Return the [x, y] coordinate for the center point of the cell that contains the specified text.  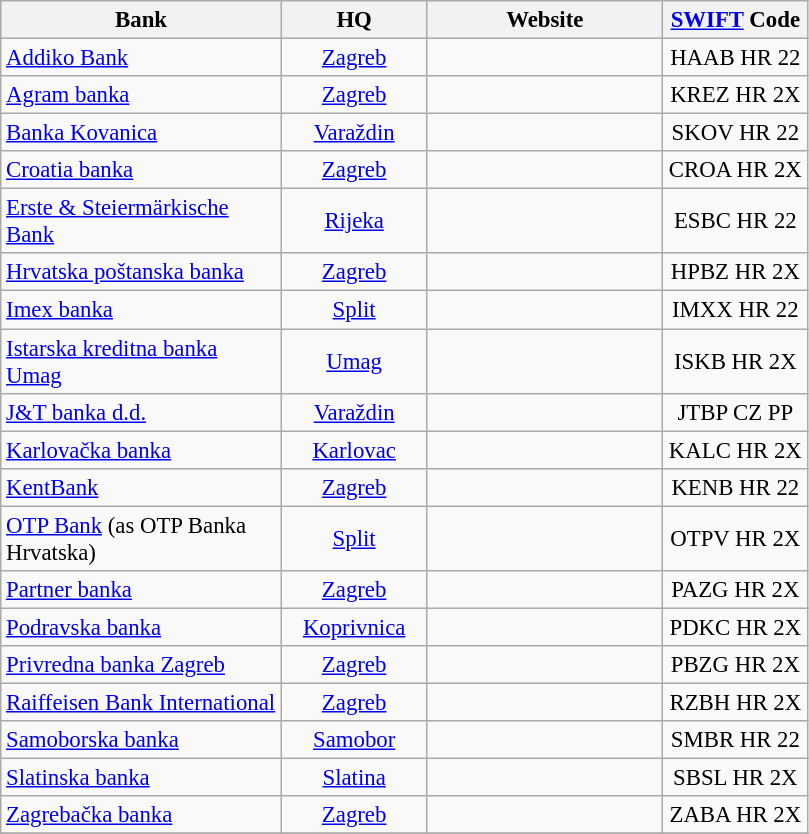
ESBC HR 22 [736, 222]
IMXX HR 22 [736, 310]
Erste & Steiermärkische Bank [142, 222]
KENB HR 22 [736, 487]
ISKB HR 2X [736, 362]
SKOV HR 22 [736, 133]
KentBank [142, 487]
Istarska kreditna banka Umag [142, 362]
Zagrebačka banka [142, 815]
Partner banka [142, 590]
JTBP CZ PP [736, 412]
Bank [142, 20]
PAZG HR 2X [736, 590]
Banka Kovanica [142, 133]
Podravska banka [142, 627]
Addiko Bank [142, 58]
KREZ HR 2X [736, 95]
KALC HR 2X [736, 450]
HQ [354, 20]
CROA HR 2X [736, 170]
Samobor [354, 740]
Croatia banka [142, 170]
Karlovačka banka [142, 450]
Agram banka [142, 95]
Koprivnica [354, 627]
Umag [354, 362]
OTP Bank (as OTP Banka Hrvatska) [142, 538]
Imex banka [142, 310]
OTPV HR 2X [736, 538]
RZBH HR 2X [736, 702]
Rijeka [354, 222]
Raiffeisen Bank International [142, 702]
SMBR HR 22 [736, 740]
SWIFT Code [736, 20]
SBSL HR 2X [736, 778]
Slatinska banka [142, 778]
ZABA HR 2X [736, 815]
J&T banka d.d. [142, 412]
Samoborska banka [142, 740]
HPBZ HR 2X [736, 273]
HAAB HR 22 [736, 58]
Slatina [354, 778]
Website [545, 20]
Karlovac [354, 450]
Hrvatska poštanska banka [142, 273]
PBZG HR 2X [736, 665]
PDKC HR 2X [736, 627]
Privredna banka Zagreb [142, 665]
